From the cell containing the given text, extract its center point as (x, y) coordinate. 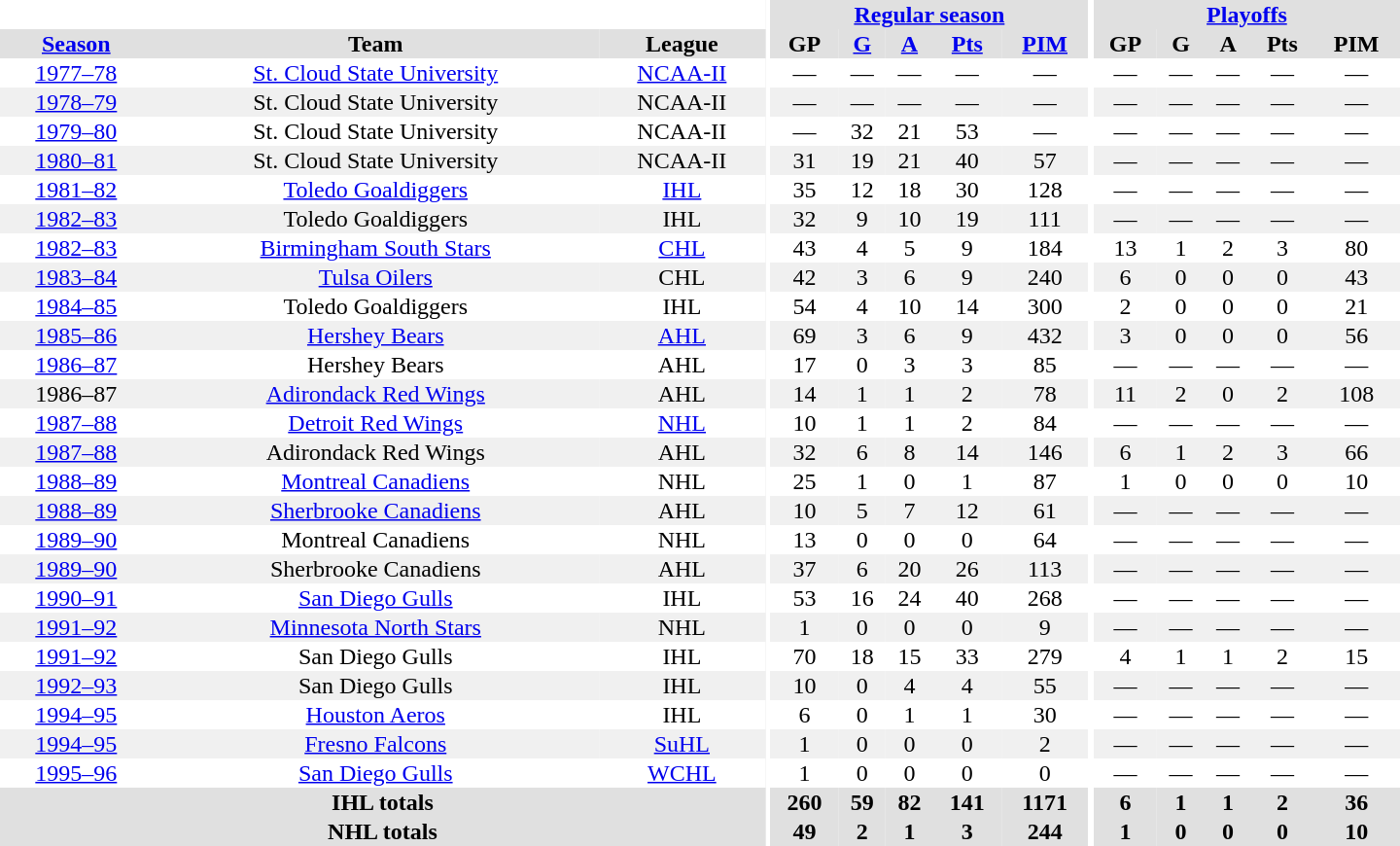
Minnesota North Stars (375, 627)
1983–84 (76, 277)
87 (1044, 481)
11 (1126, 394)
Tulsa Oilers (375, 277)
113 (1044, 569)
31 (804, 160)
78 (1044, 394)
128 (1044, 190)
League (682, 44)
1992–93 (76, 686)
Season (76, 44)
7 (910, 511)
Detroit Red Wings (375, 423)
Birmingham South Stars (375, 248)
56 (1356, 335)
300 (1044, 306)
IHL totals (383, 802)
1985–86 (76, 335)
Houston Aeros (375, 715)
268 (1044, 598)
432 (1044, 335)
NHL totals (383, 831)
70 (804, 656)
80 (1356, 248)
Team (375, 44)
Playoffs (1246, 15)
279 (1044, 656)
42 (804, 277)
1979–80 (76, 131)
25 (804, 481)
20 (910, 569)
64 (1044, 540)
36 (1356, 802)
Fresno Falcons (375, 744)
244 (1044, 831)
61 (1044, 511)
1995–96 (76, 773)
1981–82 (76, 190)
141 (967, 802)
1990–91 (76, 598)
184 (1044, 248)
1980–81 (76, 160)
146 (1044, 452)
66 (1356, 452)
37 (804, 569)
1171 (1044, 802)
35 (804, 190)
111 (1044, 219)
SuHL (682, 744)
59 (861, 802)
240 (1044, 277)
54 (804, 306)
24 (910, 598)
57 (1044, 160)
55 (1044, 686)
84 (1044, 423)
260 (804, 802)
26 (967, 569)
49 (804, 831)
16 (861, 598)
1984–85 (76, 306)
82 (910, 802)
WCHL (682, 773)
8 (910, 452)
69 (804, 335)
Regular season (929, 15)
85 (1044, 365)
1977–78 (76, 73)
108 (1356, 394)
17 (804, 365)
1978–79 (76, 102)
33 (967, 656)
